Provide the [x, y] coordinate of the cell's center where the given text is located.  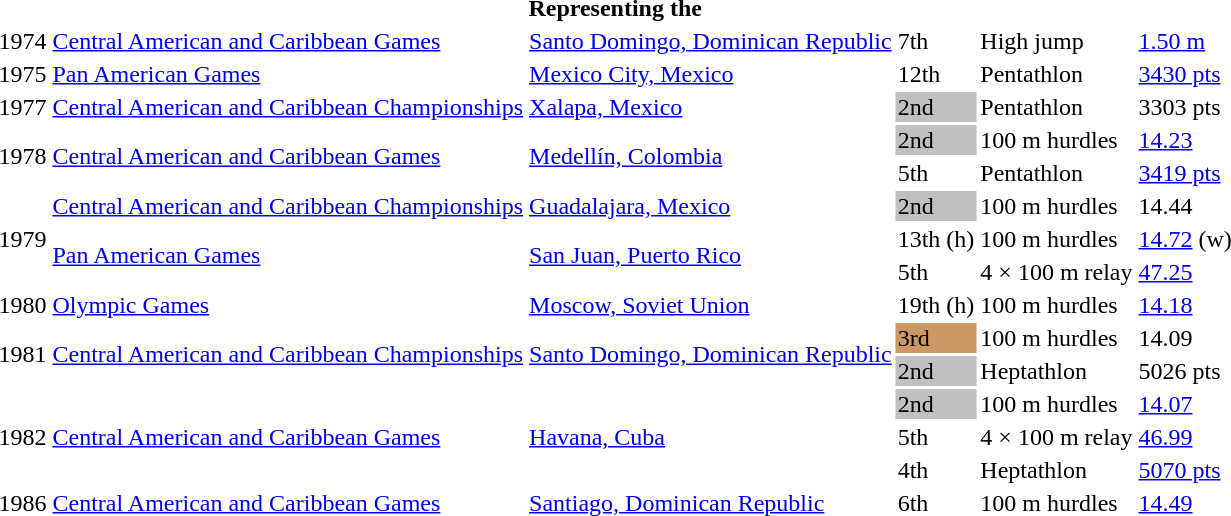
3rd [936, 338]
19th (h) [936, 305]
13th (h) [936, 239]
Xalapa, Mexico [711, 107]
Guadalajara, Mexico [711, 206]
Medellín, Colombia [711, 156]
San Juan, Puerto Rico [711, 256]
7th [936, 41]
Moscow, Soviet Union [711, 305]
Olympic Games [288, 305]
Havana, Cuba [711, 437]
Mexico City, Mexico [711, 74]
12th [936, 74]
High jump [1056, 41]
4th [936, 470]
